Return [x, y] of the center of cell containing provided text 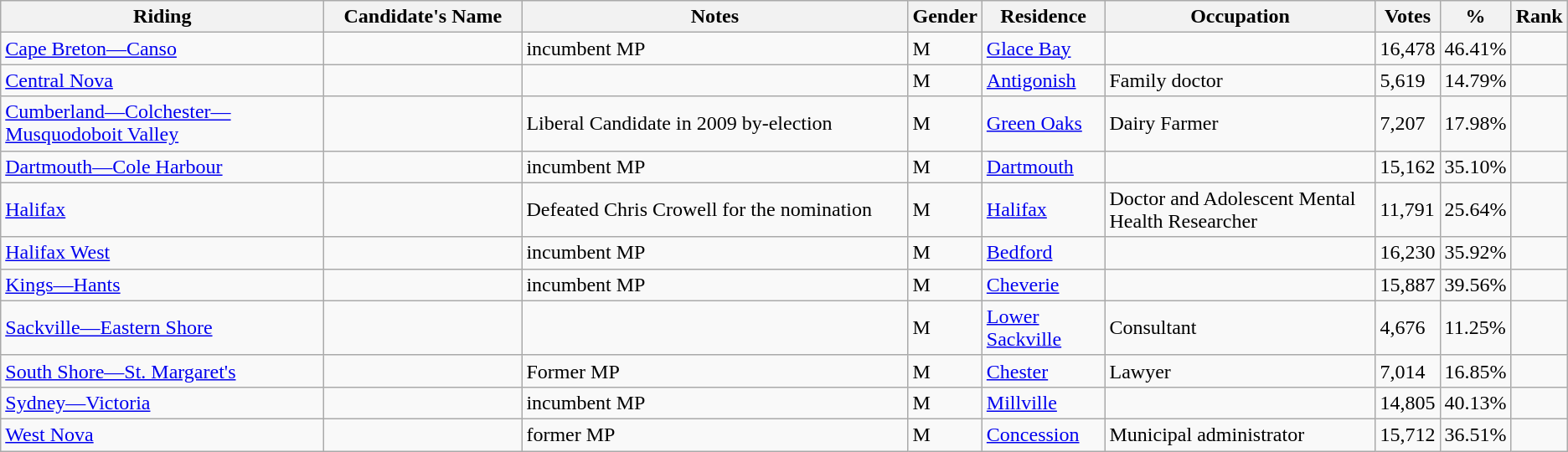
Defeated Chris Crowell for the nomination [715, 209]
Halifax West [162, 253]
39.56% [1476, 285]
Liberal Candidate in 2009 by-election [715, 124]
11,791 [1407, 209]
Riding [162, 17]
16.85% [1476, 371]
46.41% [1476, 49]
Millville [1044, 403]
35.92% [1476, 253]
16,478 [1407, 49]
Dartmouth [1044, 167]
7,207 [1407, 124]
15,712 [1407, 434]
Notes [715, 17]
7,014 [1407, 371]
14,805 [1407, 403]
Candidate's Name [423, 17]
Residence [1044, 17]
Votes [1407, 17]
Cheverie [1044, 285]
Former MP [715, 371]
Central Nova [162, 80]
Doctor and Adolescent Mental Health Researcher [1240, 209]
Lawyer [1240, 371]
Occupation [1240, 17]
Gender [945, 17]
36.51% [1476, 434]
Concession [1044, 434]
South Shore—St. Margaret's [162, 371]
% [1476, 17]
Sydney—Victoria [162, 403]
Sackville—Eastern Shore [162, 328]
11.25% [1476, 328]
Green Oaks [1044, 124]
former MP [715, 434]
Rank [1540, 17]
Municipal administrator [1240, 434]
15,162 [1407, 167]
Kings—Hants [162, 285]
5,619 [1407, 80]
14.79% [1476, 80]
Dairy Farmer [1240, 124]
Consultant [1240, 328]
Chester [1044, 371]
Cape Breton—Canso [162, 49]
16,230 [1407, 253]
Bedford [1044, 253]
Dartmouth—Cole Harbour [162, 167]
Cumberland—Colchester—Musquodoboit Valley [162, 124]
40.13% [1476, 403]
Antigonish [1044, 80]
25.64% [1476, 209]
35.10% [1476, 167]
Glace Bay [1044, 49]
17.98% [1476, 124]
15,887 [1407, 285]
Lower Sackville [1044, 328]
4,676 [1407, 328]
Family doctor [1240, 80]
West Nova [162, 434]
